From the cell containing the given text, extract its center point as [X, Y] coordinate. 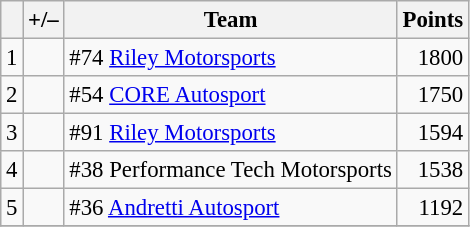
#91 Riley Motorsports [230, 133]
Team [230, 20]
4 [12, 170]
1750 [432, 95]
1192 [432, 208]
#74 Riley Motorsports [230, 58]
1 [12, 58]
5 [12, 208]
#38 Performance Tech Motorsports [230, 170]
1594 [432, 133]
#36 Andretti Autosport [230, 208]
3 [12, 133]
+/– [44, 20]
1800 [432, 58]
Points [432, 20]
2 [12, 95]
1538 [432, 170]
#54 CORE Autosport [230, 95]
